Provide the (x, y) coordinate of the cell's center where the given text is located.  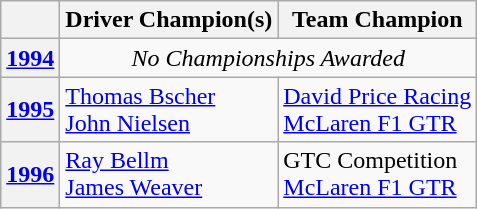
No Championships Awarded (268, 58)
Team Champion (378, 20)
1994 (30, 58)
1996 (30, 174)
Ray Bellm James Weaver (169, 174)
David Price RacingMcLaren F1 GTR (378, 110)
1995 (30, 110)
Driver Champion(s) (169, 20)
Thomas Bscher John Nielsen (169, 110)
GTC CompetitionMcLaren F1 GTR (378, 174)
